Determine the (x, y) coordinate at the center of the cell enclosing the given text.  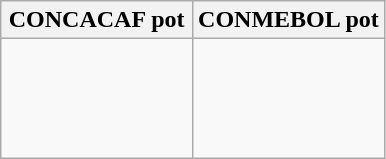
CONMEBOL pot (289, 20)
CONCACAF pot (97, 20)
